Capture the cell that displays the provided text and extract its (x, y) central coordinate. 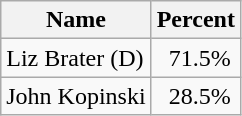
28.5% (196, 96)
Liz Brater (D) (76, 58)
71.5% (196, 58)
Name (76, 20)
Percent (196, 20)
John Kopinski (76, 96)
